Find where the given text appears and provide that cell's center as [x, y] coordinate. 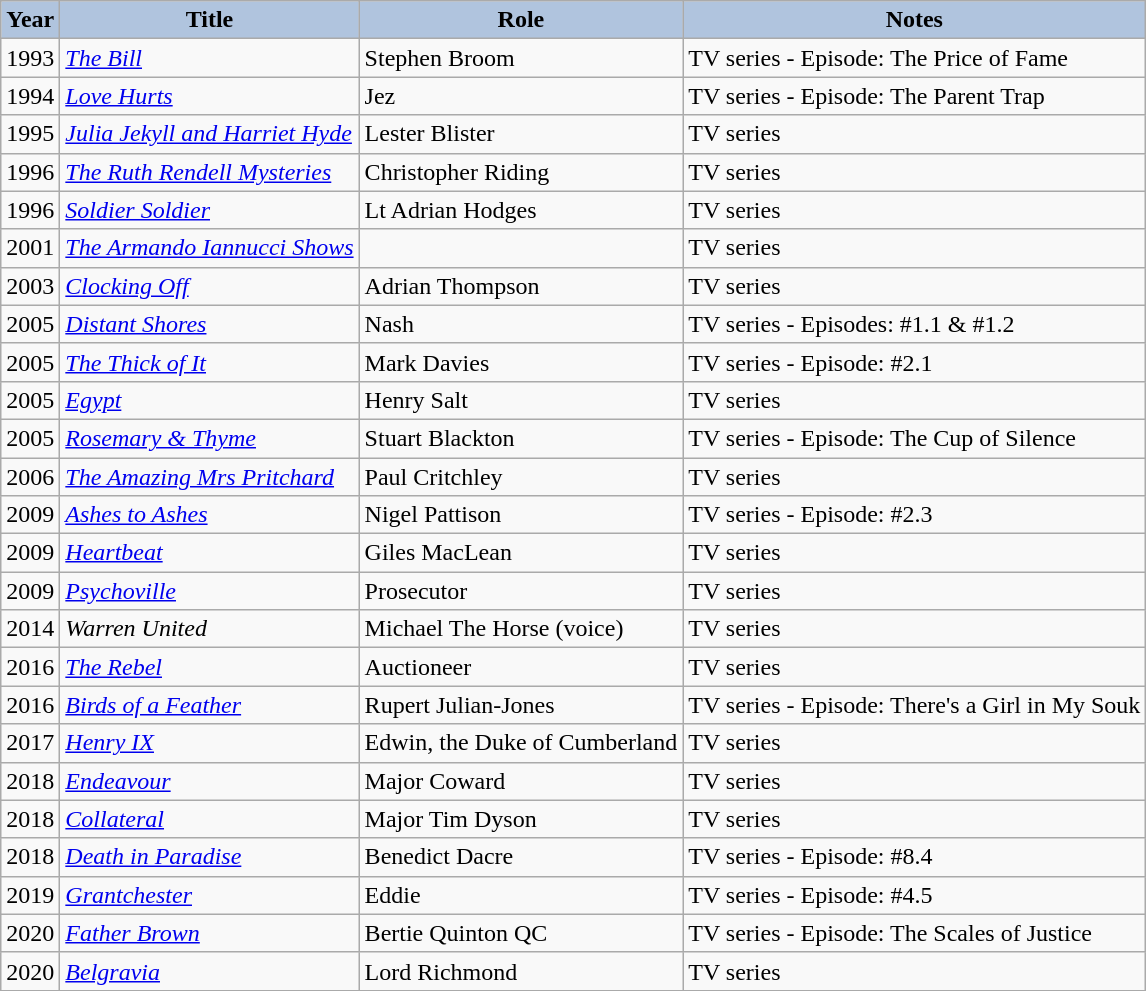
Edwin, the Duke of Cumberland [521, 743]
Lt Adrian Hodges [521, 210]
Lester Blister [521, 134]
The Armando Iannucci Shows [210, 248]
Rosemary & Thyme [210, 438]
Nigel Pattison [521, 515]
Endeavour [210, 781]
Distant Shores [210, 324]
Paul Critchley [521, 477]
TV series - Episode: The Price of Fame [914, 58]
Egypt [210, 400]
TV series - Episode: #2.3 [914, 515]
Stephen Broom [521, 58]
Giles MacLean [521, 553]
Adrian Thompson [521, 286]
TV series - Episode: The Parent Trap [914, 96]
Year [30, 20]
Clocking Off [210, 286]
Ashes to Ashes [210, 515]
Jez [521, 96]
TV series - Episodes: #1.1 & #1.2 [914, 324]
2003 [30, 286]
Julia Jekyll and Harriet Hyde [210, 134]
2001 [30, 248]
The Amazing Mrs Pritchard [210, 477]
Soldier Soldier [210, 210]
Psychoville [210, 591]
TV series - Episode: The Cup of Silence [914, 438]
Eddie [521, 895]
Major Tim Dyson [521, 819]
Henry IX [210, 743]
Collateral [210, 819]
TV series - Episode: #2.1 [914, 362]
Grantchester [210, 895]
Lord Richmond [521, 971]
Christopher Riding [521, 172]
Mark Davies [521, 362]
2006 [30, 477]
Bertie Quinton QC [521, 933]
1994 [30, 96]
TV series - Episode: #8.4 [914, 857]
Father Brown [210, 933]
TV series - Episode: #4.5 [914, 895]
2014 [30, 629]
Title [210, 20]
2017 [30, 743]
Belgravia [210, 971]
The Bill [210, 58]
1995 [30, 134]
Prosecutor [521, 591]
Nash [521, 324]
The Thick of It [210, 362]
Major Coward [521, 781]
Rupert Julian-Jones [521, 705]
The Rebel [210, 667]
Love Hurts [210, 96]
Birds of a Feather [210, 705]
Warren United [210, 629]
Role [521, 20]
Stuart Blackton [521, 438]
Benedict Dacre [521, 857]
Auctioneer [521, 667]
1993 [30, 58]
TV series - Episode: The Scales of Justice [914, 933]
The Ruth Rendell Mysteries [210, 172]
Michael The Horse (voice) [521, 629]
Death in Paradise [210, 857]
TV series - Episode: There's a Girl in My Souk [914, 705]
Notes [914, 20]
Heartbeat [210, 553]
2019 [30, 895]
Henry Salt [521, 400]
